Extract the (x, y) coordinate from the center of the cell holding the provided text.  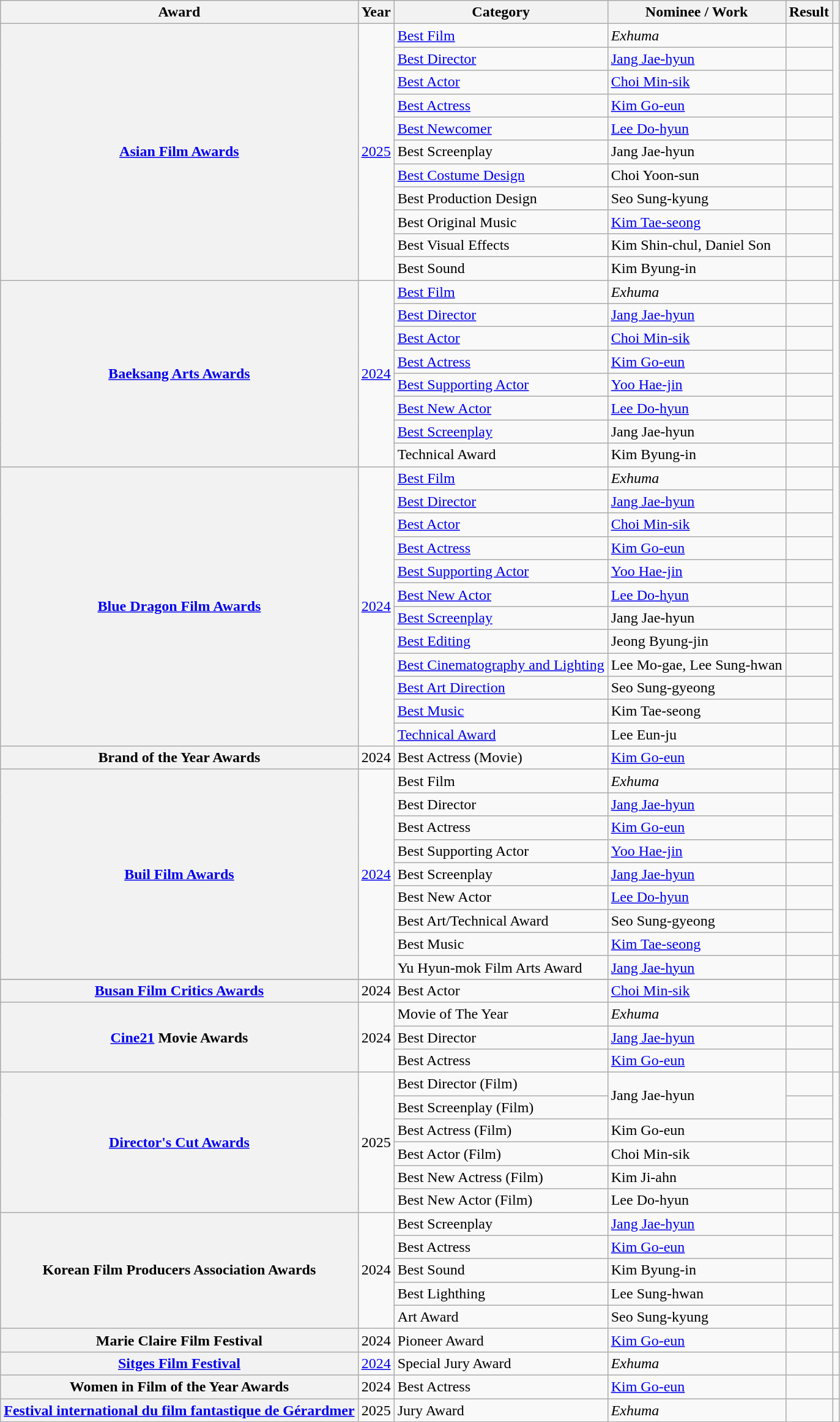
Result (809, 12)
Asian Film Awards (179, 152)
Best Actor (Film) (500, 1154)
Best Actress (Movie) (500, 758)
Sitges Film Festival (179, 1363)
Busan Film Critics Awards (179, 990)
Best Visual Effects (500, 245)
Nominee / Work (696, 12)
Art Award (500, 1317)
Kim Shin-chul, Daniel Son (696, 245)
Director's Cut Awards (179, 1142)
Best Screenplay (Film) (500, 1107)
Best Costume Design (500, 175)
Best New Actor (Film) (500, 1200)
Yu Hyun-mok Film Arts Award (500, 967)
Best Original Music (500, 222)
Best Cinematography and Lighting (500, 664)
Buil Film Awards (179, 874)
Award (179, 12)
Best Actress (Film) (500, 1131)
Movie of The Year (500, 1014)
Best Lighthing (500, 1293)
Best New Actress (Film) (500, 1177)
Jury Award (500, 1410)
Category (500, 12)
Best Production Design (500, 198)
Year (376, 12)
Baeksang Arts Awards (179, 373)
Brand of the Year Awards (179, 758)
Korean Film Producers Association Awards (179, 1270)
Blue Dragon Film Awards (179, 606)
Best Director (Film) (500, 1084)
Best Editing (500, 641)
Jeong Byung-jin (696, 641)
Cine21 Movie Awards (179, 1037)
Lee Eun-ju (696, 735)
Festival international du film fantastique de Gérardmer (179, 1410)
Best Art/Technical Award (500, 921)
Kim Ji-ahn (696, 1177)
Pioneer Award (500, 1340)
Best Newcomer (500, 129)
Lee Mo-gae, Lee Sung-hwan (696, 664)
Lee Sung-hwan (696, 1293)
Choi Yoon-sun (696, 175)
Women in Film of the Year Awards (179, 1386)
Marie Claire Film Festival (179, 1340)
Best Art Direction (500, 688)
Special Jury Award (500, 1363)
